For the text-containing cell, return its midpoint in (x, y) coordinate format. 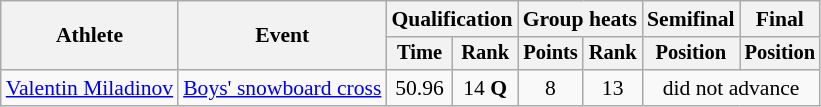
Final (780, 19)
Qualification (452, 19)
14 Q (486, 88)
50.96 (419, 88)
Boys' snowboard cross (282, 88)
13 (612, 88)
Semifinal (691, 19)
Athlete (90, 36)
Group heats (580, 19)
Valentin Miladinov (90, 88)
Points (551, 54)
8 (551, 88)
did not advance (731, 88)
Event (282, 36)
Time (419, 54)
